Provide the (x, y) coordinate of the cell's center where the given text is located.  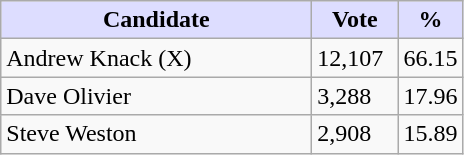
Steve Weston (156, 134)
Dave Olivier (156, 96)
Vote (355, 20)
66.15 (430, 58)
2,908 (355, 134)
Andrew Knack (X) (156, 58)
12,107 (355, 58)
15.89 (430, 134)
% (430, 20)
3,288 (355, 96)
17.96 (430, 96)
Candidate (156, 20)
